Return [x, y] of the center of cell containing provided text 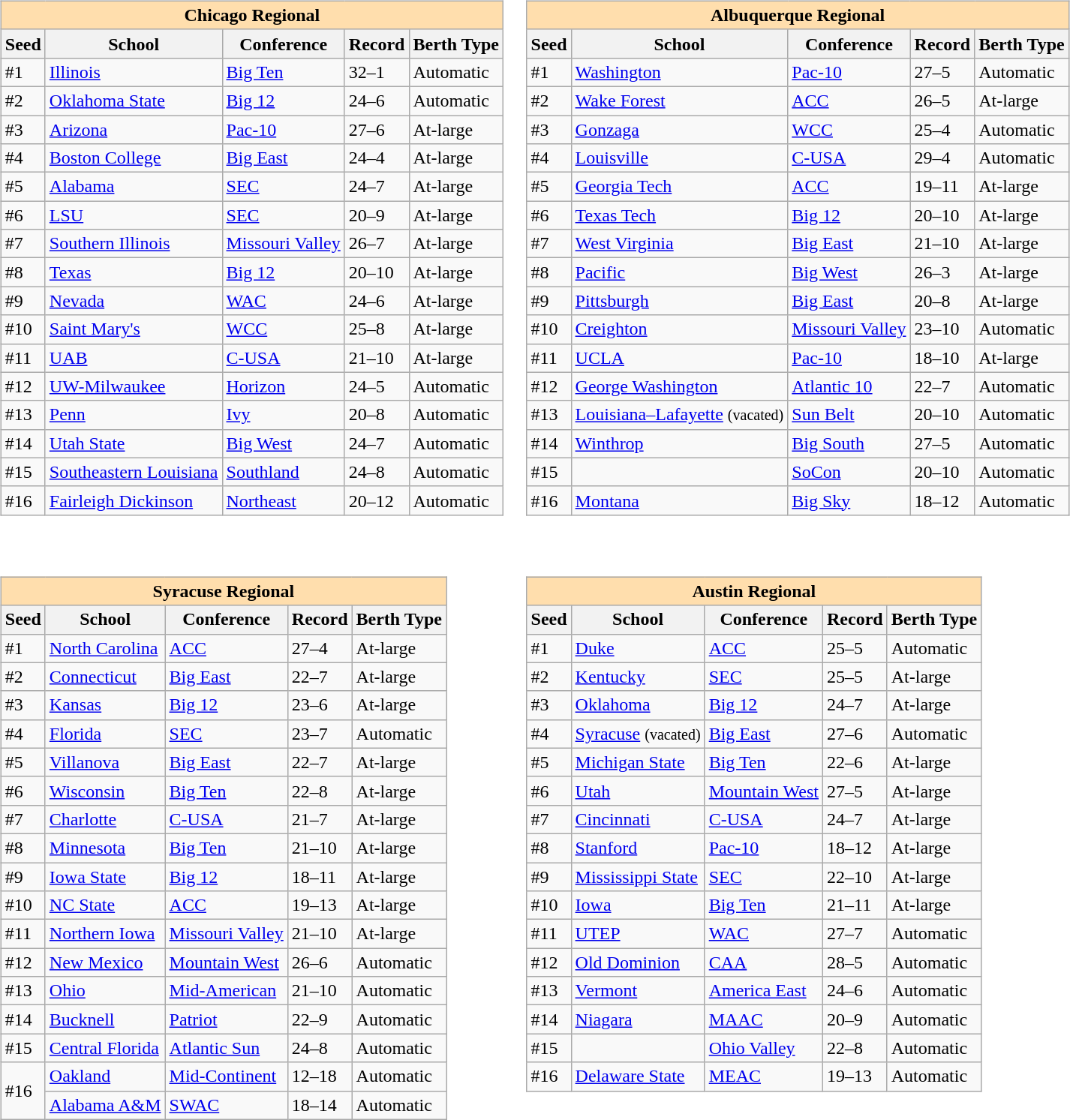
UAB [134, 358]
Horizon [284, 386]
27–7 [855, 934]
Iowa [638, 905]
Alabama [134, 187]
Louisiana–Lafayette (vacated) [680, 415]
25–4 [942, 130]
Southern Illinois [134, 244]
21–11 [855, 905]
Villanova [105, 762]
Stanford [638, 848]
Utah [638, 791]
Northern Iowa [105, 934]
Washington [680, 72]
20–12 [377, 500]
Central Florida [105, 1048]
Oklahoma State [134, 101]
Texas Tech [680, 215]
Pacific [680, 272]
18–11 [320, 877]
Penn [134, 415]
Vermont [638, 991]
Atlantic 10 [849, 386]
Utah State [134, 443]
Mid-American [227, 991]
22–6 [855, 762]
Charlotte [105, 819]
Atlantic Sun [227, 1048]
MEAC [764, 1076]
18–14 [320, 1105]
Gonzaga [680, 130]
America East [764, 991]
Wake Forest [680, 101]
Minnesota [105, 848]
Oakland [105, 1076]
Saint Mary's [134, 329]
24–5 [377, 386]
Duke [638, 648]
Big Sky [849, 500]
New Mexico [105, 962]
Old Dominion [638, 962]
Syracuse (vacated) [638, 734]
23–7 [320, 734]
SWAC [227, 1105]
Northeast [284, 500]
Oklahoma [638, 705]
Syracuse Regional [224, 591]
21–7 [320, 819]
Cincinnati [638, 819]
26–7 [377, 244]
Southland [284, 472]
UCLA [680, 358]
Florida [105, 734]
Georgia Tech [680, 187]
MAAC [764, 1019]
Ohio [105, 991]
Chicago Regional [252, 15]
22–9 [320, 1019]
Michigan State [638, 762]
Fairleigh Dickinson [134, 500]
George Washington [680, 386]
SoCon [849, 472]
Kentucky [638, 677]
22–10 [855, 877]
Niagara [638, 1019]
Creighton [680, 329]
Southeastern Louisiana [134, 472]
23–10 [942, 329]
Winthrop [680, 443]
Sun Belt [849, 415]
Big South [849, 443]
Pittsburgh [680, 301]
Iowa State [105, 877]
LSU [134, 215]
Nevada [134, 301]
26–5 [942, 101]
Louisville [680, 158]
Austin Regional [754, 591]
Delaware State [638, 1076]
Arizona [134, 130]
26–3 [942, 272]
Connecticut [105, 677]
Mid-Continent [227, 1076]
28–5 [855, 962]
18–10 [942, 358]
Ohio Valley [764, 1048]
UW-Milwaukee [134, 386]
Bucknell [105, 1019]
North Carolina [105, 648]
29–4 [942, 158]
West Virginia [680, 244]
Albuquerque Regional [798, 15]
Wisconsin [105, 791]
Kansas [105, 705]
Texas [134, 272]
Boston College [134, 158]
26–6 [320, 962]
Illinois [134, 72]
CAA [764, 962]
Alabama A&M [105, 1105]
25–8 [377, 329]
Ivy [284, 415]
23–6 [320, 705]
32–1 [377, 72]
12–18 [320, 1076]
Mississippi State [638, 877]
24–4 [377, 158]
19–11 [942, 187]
27–4 [320, 648]
NC State [105, 905]
UTEP [638, 934]
Patriot [227, 1019]
Montana [680, 500]
